Identify which cell holds the provided text, then report its [x, y] central coordinate. 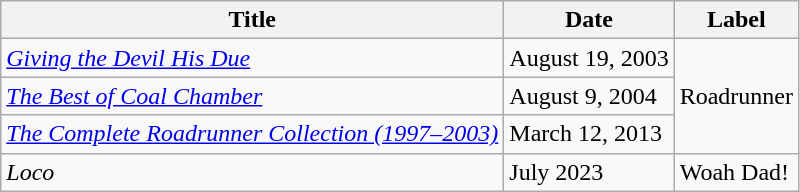
August 9, 2004 [589, 96]
July 2023 [589, 172]
The Best of Coal Chamber [252, 96]
Date [589, 20]
Roadrunner [736, 96]
August 19, 2003 [589, 58]
Giving the Devil His Due [252, 58]
Loco [252, 172]
March 12, 2013 [589, 134]
The Complete Roadrunner Collection (1997–2003) [252, 134]
Woah Dad! [736, 172]
Title [252, 20]
Label [736, 20]
